Locate the cell with the specified text and output its (x, y) center coordinate. 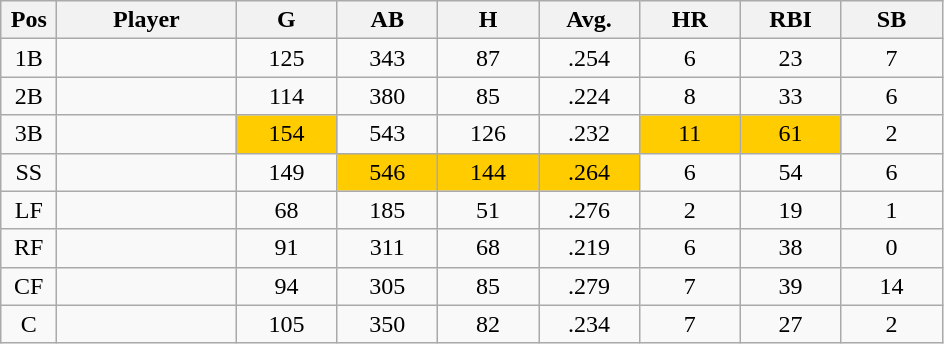
Player (146, 20)
343 (388, 58)
154 (286, 134)
126 (488, 134)
.254 (590, 58)
105 (286, 324)
149 (286, 172)
.219 (590, 248)
1 (892, 210)
.264 (590, 172)
144 (488, 172)
125 (286, 58)
33 (790, 96)
543 (388, 134)
SB (892, 20)
305 (388, 286)
311 (388, 248)
11 (690, 134)
H (488, 20)
SS (29, 172)
G (286, 20)
51 (488, 210)
54 (790, 172)
2B (29, 96)
HR (690, 20)
27 (790, 324)
87 (488, 58)
82 (488, 324)
.232 (590, 134)
.279 (590, 286)
39 (790, 286)
RBI (790, 20)
380 (388, 96)
CF (29, 286)
546 (388, 172)
23 (790, 58)
350 (388, 324)
94 (286, 286)
AB (388, 20)
.224 (590, 96)
LF (29, 210)
185 (388, 210)
61 (790, 134)
114 (286, 96)
Avg. (590, 20)
8 (690, 96)
91 (286, 248)
Pos (29, 20)
38 (790, 248)
1B (29, 58)
14 (892, 286)
RF (29, 248)
3B (29, 134)
0 (892, 248)
C (29, 324)
19 (790, 210)
.276 (590, 210)
.234 (590, 324)
